Identify which cell holds the provided text, then report its (x, y) central coordinate. 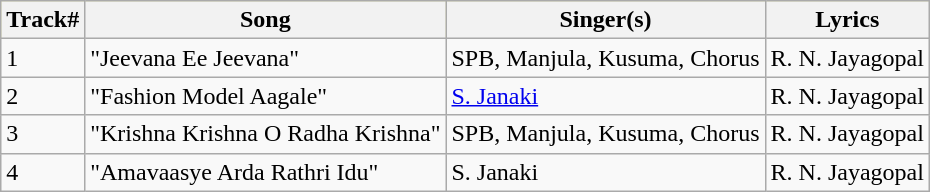
1 (43, 58)
"Fashion Model Aagale" (266, 96)
Song (266, 20)
4 (43, 172)
"Jeevana Ee Jeevana" (266, 58)
3 (43, 134)
Lyrics (847, 20)
"Krishna Krishna O Radha Krishna" (266, 134)
"Amavaasye Arda Rathri Idu" (266, 172)
Singer(s) (606, 20)
2 (43, 96)
Track# (43, 20)
